Search for the cell housing the specified text and yield its (x, y) center coordinate. 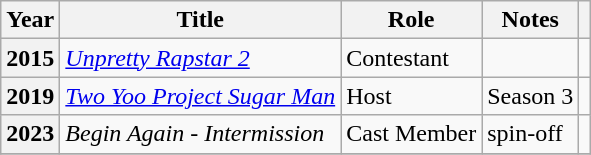
Cast Member (412, 134)
2023 (30, 134)
spin-off (530, 134)
2015 (30, 58)
Host (412, 96)
Contestant (412, 58)
Notes (530, 20)
Two Yoo Project Sugar Man (200, 96)
Unpretty Rapstar 2 (200, 58)
Begin Again - Intermission (200, 134)
Year (30, 20)
Role (412, 20)
2019 (30, 96)
Title (200, 20)
Season 3 (530, 96)
